Scan for the cell matching the given text and deliver its (X, Y) coordinate at center. 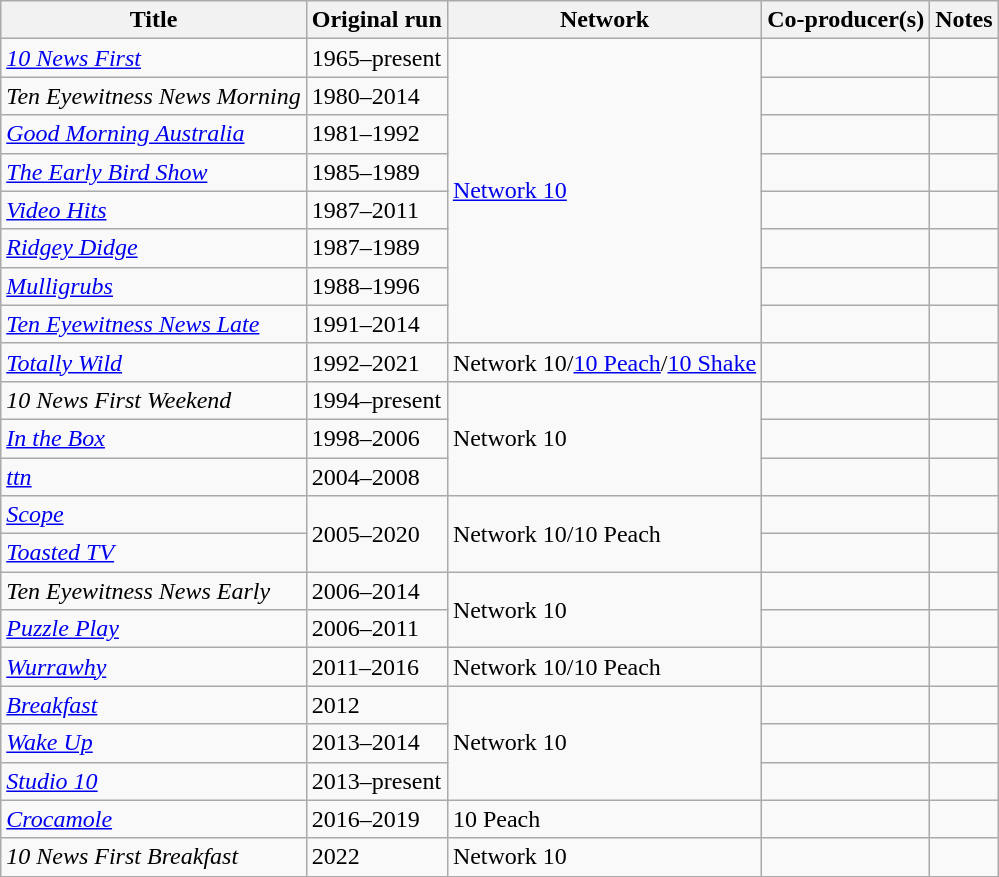
In the Box (154, 438)
1994–present (376, 400)
2006–2014 (376, 591)
1987–2011 (376, 210)
Video Hits (154, 210)
1980–2014 (376, 96)
2016–2019 (376, 819)
Ten Eyewitness News Late (154, 324)
Wurrawhy (154, 667)
Breakfast (154, 705)
1965–present (376, 58)
10 News First Breakfast (154, 857)
Studio 10 (154, 781)
2005–2020 (376, 534)
1988–1996 (376, 286)
10 Peach (604, 819)
2013–2014 (376, 743)
Ten Eyewitness News Early (154, 591)
Ridgey Didge (154, 248)
Totally Wild (154, 362)
Network 10/10 Peach/10 Shake (604, 362)
ttn (154, 477)
Wake Up (154, 743)
1987–1989 (376, 248)
1981–1992 (376, 134)
Network (604, 20)
1985–1989 (376, 172)
10 News First Weekend (154, 400)
2022 (376, 857)
Good Morning Australia (154, 134)
2004–2008 (376, 477)
2011–2016 (376, 667)
Notes (964, 20)
2012 (376, 705)
Mulligrubs (154, 286)
1991–2014 (376, 324)
10 News First (154, 58)
Crocamole (154, 819)
The Early Bird Show (154, 172)
Co-producer(s) (846, 20)
Puzzle Play (154, 629)
Original run (376, 20)
Ten Eyewitness News Morning (154, 96)
1992–2021 (376, 362)
Scope (154, 515)
Toasted TV (154, 553)
2006–2011 (376, 629)
2013–present (376, 781)
1998–2006 (376, 438)
Title (154, 20)
